Capture the cell that displays the provided text and extract its (x, y) central coordinate. 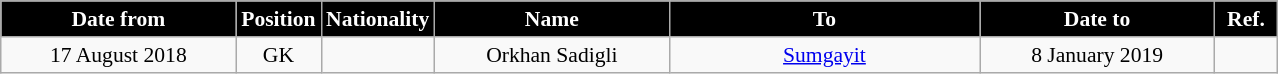
GK (278, 55)
Name (552, 19)
Sumgayit (824, 55)
Orkhan Sadigli (552, 55)
Nationality (378, 19)
Date to (1098, 19)
Date from (118, 19)
Ref. (1246, 19)
17 August 2018 (118, 55)
8 January 2019 (1098, 55)
Position (278, 19)
To (824, 19)
